For the text-containing cell, return its midpoint in (x, y) coordinate format. 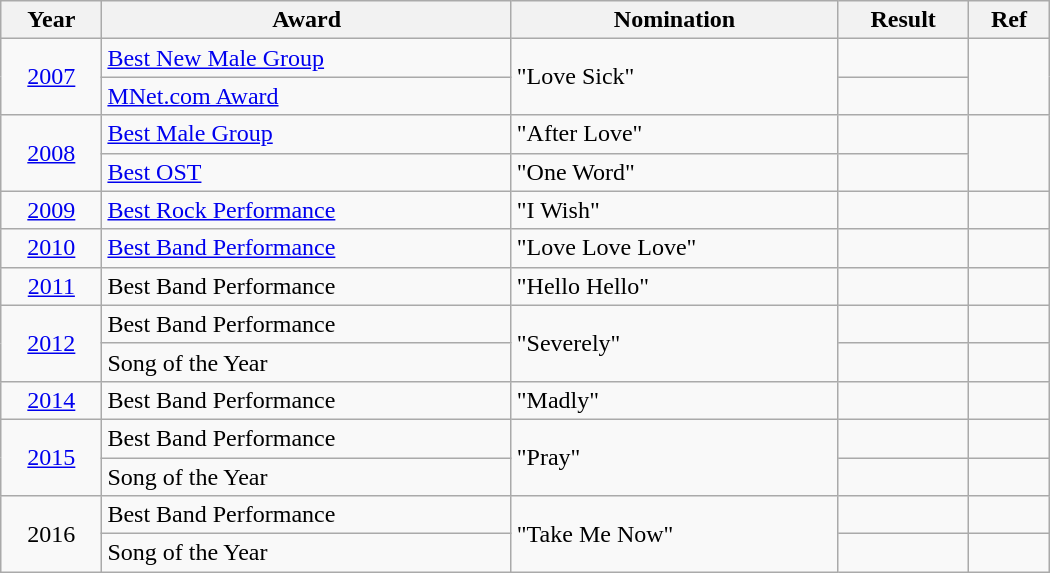
Nomination (674, 20)
2007 (52, 77)
"One Word" (674, 172)
"Severely" (674, 343)
"Love Sick" (674, 77)
Result (904, 20)
2009 (52, 210)
2012 (52, 343)
Award (306, 20)
2010 (52, 248)
2014 (52, 400)
2015 (52, 457)
Ref (1010, 20)
"Madly" (674, 400)
"Hello Hello" (674, 286)
"After Love" (674, 134)
2008 (52, 153)
MNet.com Award (306, 96)
Best New Male Group (306, 58)
Best Rock Performance (306, 210)
"I Wish" (674, 210)
"Take Me Now" (674, 534)
Best Male Group (306, 134)
"Pray" (674, 457)
Year (52, 20)
2016 (52, 534)
2011 (52, 286)
"Love Love Love" (674, 248)
Best OST (306, 172)
